Capture the cell that displays the provided text and extract its (x, y) central coordinate. 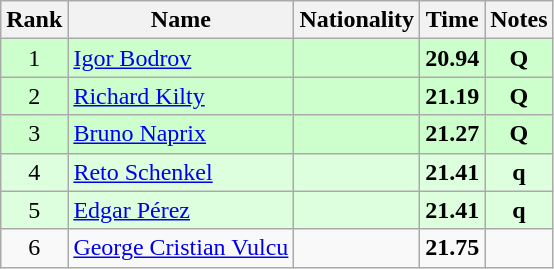
20.94 (452, 58)
3 (34, 134)
George Cristian Vulcu (181, 248)
1 (34, 58)
Edgar Pérez (181, 210)
Rank (34, 20)
Nationality (357, 20)
Igor Bodrov (181, 58)
21.19 (452, 96)
6 (34, 248)
2 (34, 96)
21.75 (452, 248)
Richard Kilty (181, 96)
Notes (519, 20)
4 (34, 172)
5 (34, 210)
Bruno Naprix (181, 134)
21.27 (452, 134)
Reto Schenkel (181, 172)
Name (181, 20)
Time (452, 20)
